Extract the (x, y) coordinate from the center of the cell holding the provided text.  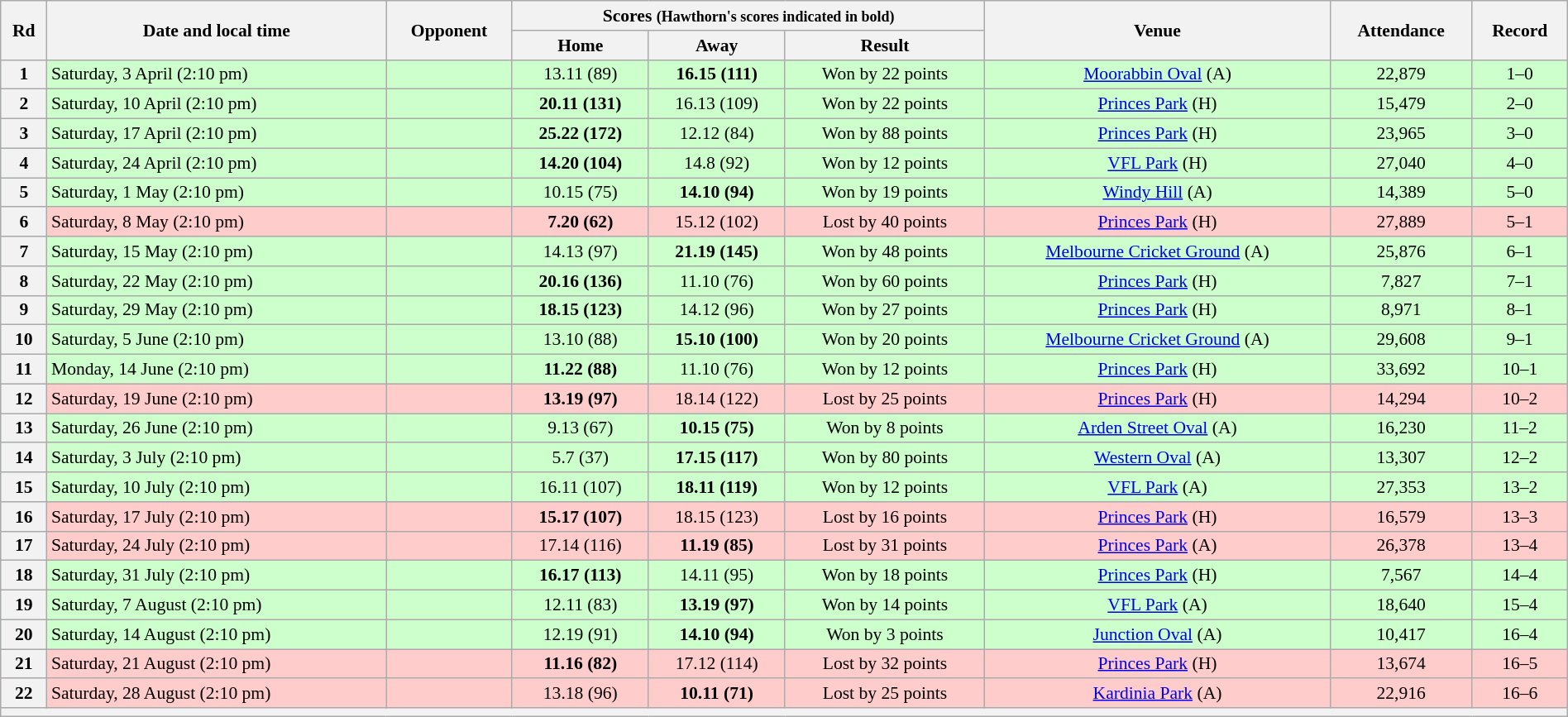
Saturday, 21 August (2:10 pm) (217, 664)
1–0 (1520, 74)
Won by 80 points (885, 458)
5.7 (37) (581, 458)
16–4 (1520, 634)
Lost by 32 points (885, 664)
9.13 (67) (581, 428)
Saturday, 24 July (2:10 pm) (217, 546)
23,965 (1401, 134)
Windy Hill (A) (1158, 193)
Saturday, 22 May (2:10 pm) (217, 281)
Record (1520, 30)
22,879 (1401, 74)
Saturday, 7 August (2:10 pm) (217, 605)
7,567 (1401, 576)
Saturday, 26 June (2:10 pm) (217, 428)
19 (24, 605)
Won by 3 points (885, 634)
Home (581, 45)
13.11 (89) (581, 74)
12.19 (91) (581, 634)
11–2 (1520, 428)
18.11 (119) (716, 487)
6–1 (1520, 251)
Won by 14 points (885, 605)
16–5 (1520, 664)
Date and local time (217, 30)
15,479 (1401, 104)
20.16 (136) (581, 281)
Away (716, 45)
6 (24, 222)
17 (24, 546)
16.15 (111) (716, 74)
22 (24, 694)
Saturday, 24 April (2:10 pm) (217, 163)
Saturday, 5 June (2:10 pm) (217, 340)
Saturday, 17 July (2:10 pm) (217, 517)
Won by 60 points (885, 281)
5–0 (1520, 193)
5–1 (1520, 222)
16.11 (107) (581, 487)
Saturday, 3 July (2:10 pm) (217, 458)
10.11 (71) (716, 694)
Won by 19 points (885, 193)
Attendance (1401, 30)
11.16 (82) (581, 664)
16,579 (1401, 517)
14.20 (104) (581, 163)
33,692 (1401, 370)
13,307 (1401, 458)
Moorabbin Oval (A) (1158, 74)
13.18 (96) (581, 694)
8 (24, 281)
Result (885, 45)
Junction Oval (A) (1158, 634)
12 (24, 399)
25.22 (172) (581, 134)
Saturday, 19 June (2:10 pm) (217, 399)
13–4 (1520, 546)
Monday, 14 June (2:10 pm) (217, 370)
10–1 (1520, 370)
1 (24, 74)
7.20 (62) (581, 222)
5 (24, 193)
18 (24, 576)
11.19 (85) (716, 546)
4–0 (1520, 163)
12.12 (84) (716, 134)
27,040 (1401, 163)
11 (24, 370)
Saturday, 1 May (2:10 pm) (217, 193)
7,827 (1401, 281)
15.17 (107) (581, 517)
Princes Park (A) (1158, 546)
13.10 (88) (581, 340)
3 (24, 134)
Saturday, 3 April (2:10 pm) (217, 74)
13,674 (1401, 664)
Saturday, 14 August (2:10 pm) (217, 634)
Lost by 16 points (885, 517)
17.15 (117) (716, 458)
14.8 (92) (716, 163)
4 (24, 163)
15 (24, 487)
Saturday, 10 April (2:10 pm) (217, 104)
18,640 (1401, 605)
10,417 (1401, 634)
26,378 (1401, 546)
14–4 (1520, 576)
9 (24, 310)
Saturday, 28 August (2:10 pm) (217, 694)
20.11 (131) (581, 104)
15.12 (102) (716, 222)
13–2 (1520, 487)
8,971 (1401, 310)
11.22 (88) (581, 370)
16 (24, 517)
Saturday, 10 July (2:10 pm) (217, 487)
17.14 (116) (581, 546)
Saturday, 31 July (2:10 pm) (217, 576)
Scores (Hawthorn's scores indicated in bold) (748, 16)
21 (24, 664)
Rd (24, 30)
Saturday, 17 April (2:10 pm) (217, 134)
Won by 18 points (885, 576)
13 (24, 428)
14.13 (97) (581, 251)
Kardinia Park (A) (1158, 694)
Won by 20 points (885, 340)
14 (24, 458)
12.11 (83) (581, 605)
Western Oval (A) (1158, 458)
Won by 27 points (885, 310)
13–3 (1520, 517)
Venue (1158, 30)
14.11 (95) (716, 576)
Won by 88 points (885, 134)
7–1 (1520, 281)
20 (24, 634)
3–0 (1520, 134)
27,353 (1401, 487)
10 (24, 340)
25,876 (1401, 251)
21.19 (145) (716, 251)
17.12 (114) (716, 664)
Saturday, 15 May (2:10 pm) (217, 251)
Lost by 40 points (885, 222)
Won by 48 points (885, 251)
9–1 (1520, 340)
16.13 (109) (716, 104)
7 (24, 251)
Saturday, 29 May (2:10 pm) (217, 310)
16.17 (113) (581, 576)
14,389 (1401, 193)
Arden Street Oval (A) (1158, 428)
18.14 (122) (716, 399)
2 (24, 104)
Won by 8 points (885, 428)
16,230 (1401, 428)
VFL Park (H) (1158, 163)
8–1 (1520, 310)
15.10 (100) (716, 340)
27,889 (1401, 222)
2–0 (1520, 104)
12–2 (1520, 458)
Lost by 31 points (885, 546)
Saturday, 8 May (2:10 pm) (217, 222)
16–6 (1520, 694)
Opponent (450, 30)
22,916 (1401, 694)
14.12 (96) (716, 310)
15–4 (1520, 605)
14,294 (1401, 399)
10–2 (1520, 399)
29,608 (1401, 340)
